Find where the given text appears and provide that cell's center as (x, y) coordinate. 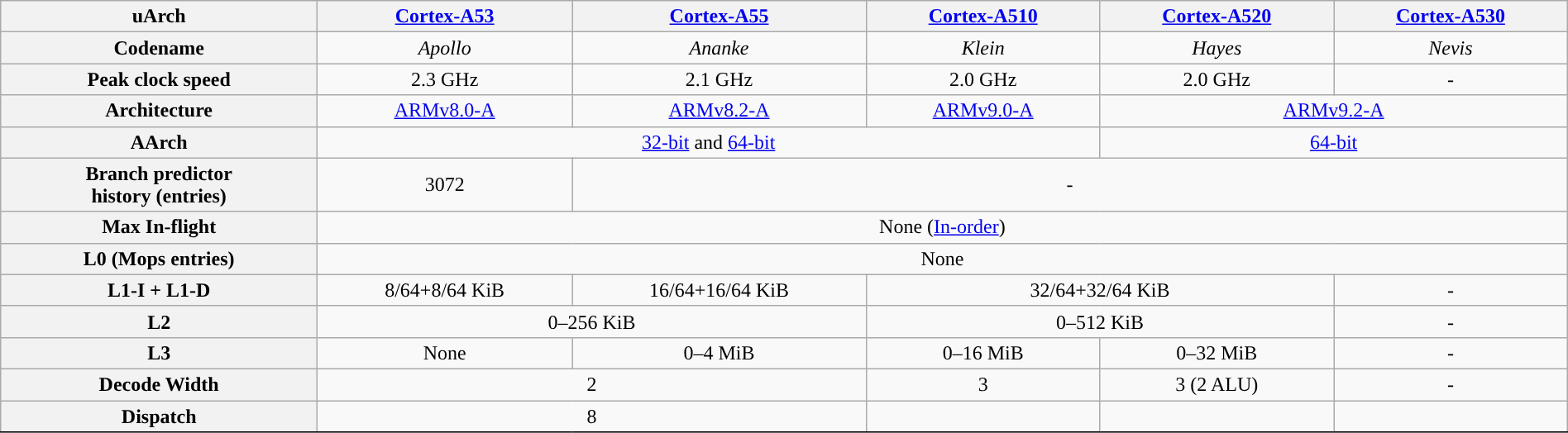
Architecture (159, 111)
Dispatch (159, 416)
2 (592, 384)
64-bit (1333, 142)
2.1 GHz (719, 79)
Nevis (1451, 48)
L3 (159, 353)
Cortex-A55 (719, 17)
8 (592, 416)
L0 (Mops entries) (159, 259)
0–16 MiB (982, 353)
Cortex-A510 (982, 17)
uArch (159, 17)
Max In-flight (159, 227)
Decode Width (159, 384)
2.3 GHz (445, 79)
Cortex-A53 (445, 17)
None (In-order) (943, 227)
Klein (982, 48)
16/64+16/64 KiB (719, 290)
ARMv9.0-A (982, 111)
3072 (445, 185)
Codename (159, 48)
0–256 KiB (592, 321)
0–512 KiB (1100, 321)
Apollo (445, 48)
Cortex-A520 (1217, 17)
3 (982, 384)
ARMv9.2-A (1333, 111)
AArch (159, 142)
3 (2 ALU) (1217, 384)
32/64+32/64 KiB (1100, 290)
Ananke (719, 48)
ARMv8.2-A (719, 111)
Hayes (1217, 48)
ARMv8.0-A (445, 111)
Cortex-A530 (1451, 17)
L1-I + L1-D (159, 290)
Peak clock speed (159, 79)
Branch predictor history (entries) (159, 185)
L2 (159, 321)
8/64+8/64 KiB (445, 290)
0–32 MiB (1217, 353)
32-bit and 64-bit (709, 142)
0–4 MiB (719, 353)
